Identify which cell holds the provided text, then report its [X, Y] central coordinate. 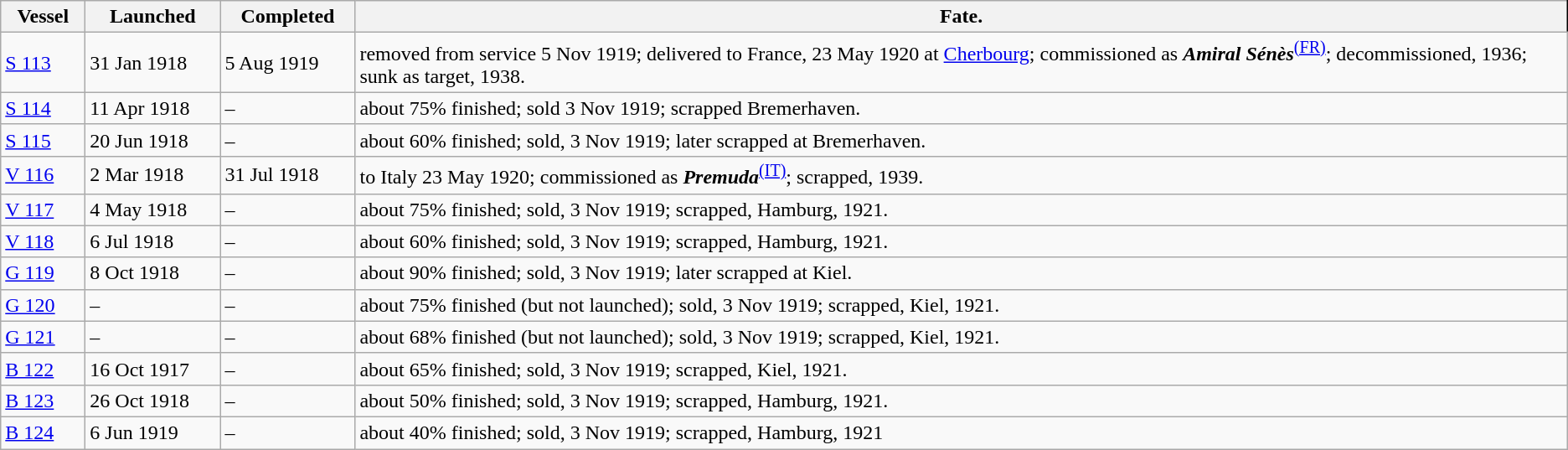
8 Oct 1918 [152, 273]
16 Oct 1917 [152, 369]
about 75% finished (but not launched); sold, 3 Nov 1919; scrapped, Kiel, 1921. [962, 305]
B 123 [44, 401]
about 68% finished (but not launched); sold, 3 Nov 1919; scrapped, Kiel, 1921. [962, 337]
Vessel [44, 17]
S 113 [44, 63]
B 124 [44, 432]
about 50% finished; sold, 3 Nov 1919; scrapped, Hamburg, 1921. [962, 401]
about 75% finished; sold, 3 Nov 1919; scrapped, Hamburg, 1921. [962, 209]
5 Aug 1919 [288, 63]
2 Mar 1918 [152, 174]
Fate. [962, 17]
26 Oct 1918 [152, 401]
to Italy 23 May 1920; commissioned as Premuda(IT); scrapped, 1939. [962, 174]
about 60% finished; sold, 3 Nov 1919; later scrapped at Bremerhaven. [962, 140]
about 40% finished; sold, 3 Nov 1919; scrapped, Hamburg, 1921 [962, 432]
V 116 [44, 174]
about 90% finished; sold, 3 Nov 1919; later scrapped at Kiel. [962, 273]
V 118 [44, 241]
about 65% finished; sold, 3 Nov 1919; scrapped, Kiel, 1921. [962, 369]
S 114 [44, 108]
31 Jul 1918 [288, 174]
S 115 [44, 140]
6 Jun 1919 [152, 432]
G 119 [44, 273]
about 60% finished; sold, 3 Nov 1919; scrapped, Hamburg, 1921. [962, 241]
B 122 [44, 369]
G 121 [44, 337]
Completed [288, 17]
about 75% finished; sold 3 Nov 1919; scrapped Bremerhaven. [962, 108]
4 May 1918 [152, 209]
11 Apr 1918 [152, 108]
31 Jan 1918 [152, 63]
V 117 [44, 209]
G 120 [44, 305]
6 Jul 1918 [152, 241]
Launched [152, 17]
20 Jun 1918 [152, 140]
